Search for the cell housing the specified text and yield its (X, Y) center coordinate. 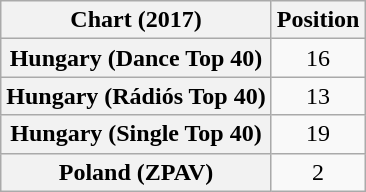
Hungary (Dance Top 40) (136, 58)
Position (318, 20)
Hungary (Rádiós Top 40) (136, 96)
Chart (2017) (136, 20)
Poland (ZPAV) (136, 172)
Hungary (Single Top 40) (136, 134)
13 (318, 96)
2 (318, 172)
16 (318, 58)
19 (318, 134)
